Provide the [X, Y] coordinate of the cell's center where the given text is located.  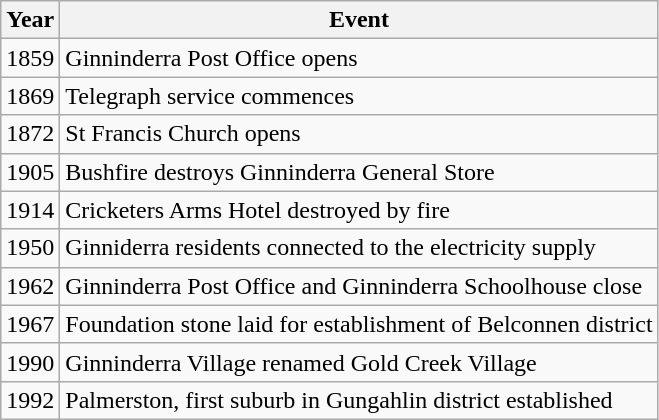
Palmerston, first suburb in Gungahlin district established [359, 400]
1962 [30, 286]
1859 [30, 58]
Bushfire destroys Ginninderra General Store [359, 172]
1905 [30, 172]
1990 [30, 362]
1992 [30, 400]
Ginninderra Village renamed Gold Creek Village [359, 362]
1872 [30, 134]
1869 [30, 96]
Cricketers Arms Hotel destroyed by fire [359, 210]
Ginninderra Post Office and Ginninderra Schoolhouse close [359, 286]
1914 [30, 210]
Telegraph service commences [359, 96]
Foundation stone laid for establishment of Belconnen district [359, 324]
1950 [30, 248]
Ginninderra Post Office opens [359, 58]
1967 [30, 324]
Event [359, 20]
Ginniderra residents connected to the electricity supply [359, 248]
Year [30, 20]
St Francis Church opens [359, 134]
